Output the [x, y] coordinate of the center of the cell containing the given text.  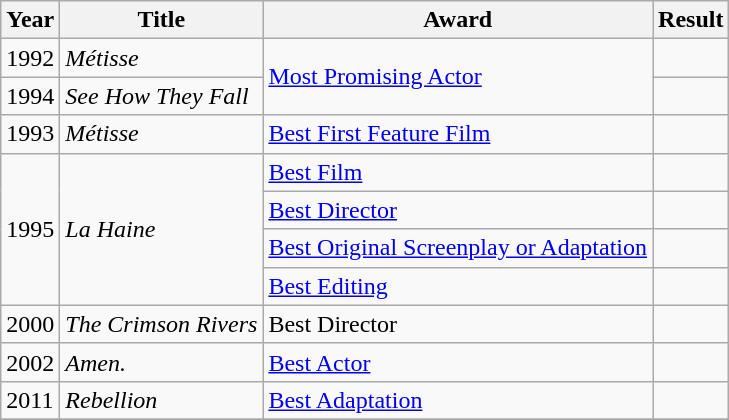
1993 [30, 134]
Best Original Screenplay or Adaptation [458, 248]
La Haine [162, 229]
Award [458, 20]
2002 [30, 362]
1995 [30, 229]
See How They Fall [162, 96]
The Crimson Rivers [162, 324]
Best Adaptation [458, 400]
Best First Feature Film [458, 134]
Best Actor [458, 362]
1992 [30, 58]
2011 [30, 400]
2000 [30, 324]
Amen. [162, 362]
Most Promising Actor [458, 77]
1994 [30, 96]
Title [162, 20]
Best Film [458, 172]
Best Editing [458, 286]
Rebellion [162, 400]
Year [30, 20]
Result [691, 20]
